Pinpoint the cell where the given text exists, returning its (x, y) midpoint coordinate. 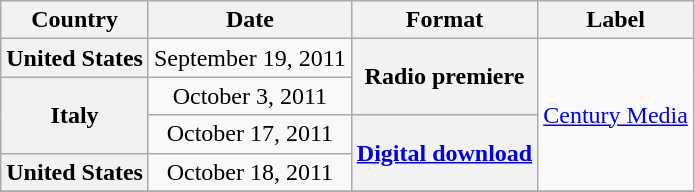
Century Media (616, 115)
October 18, 2011 (250, 172)
Date (250, 20)
October 17, 2011 (250, 134)
Country (75, 20)
October 3, 2011 (250, 96)
Radio premiere (444, 77)
Italy (75, 115)
Digital download (444, 153)
September 19, 2011 (250, 58)
Label (616, 20)
Format (444, 20)
